Identify which cell holds the provided text, then report its (x, y) central coordinate. 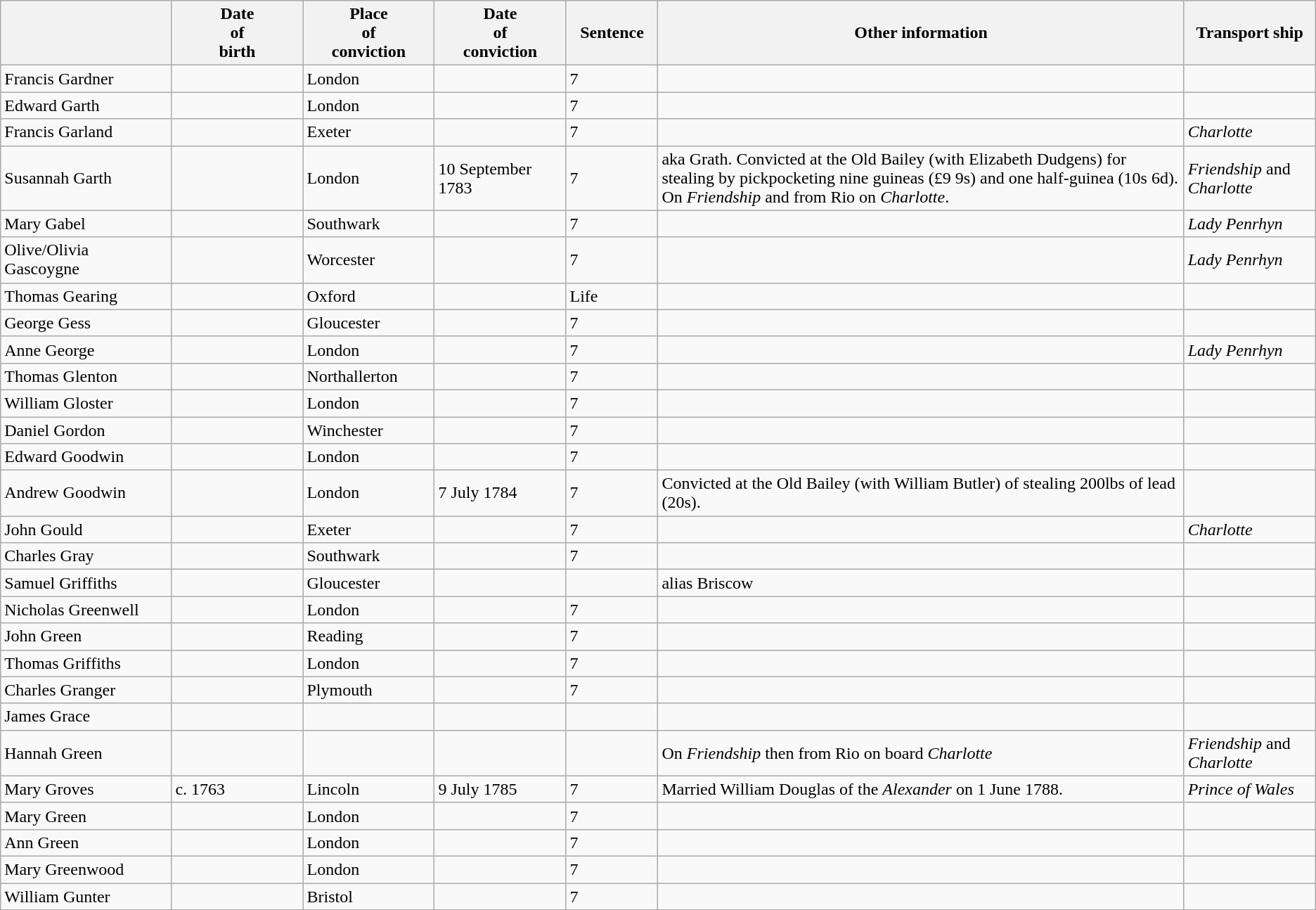
c. 1763 (238, 789)
Ann Green (86, 842)
Worcester (368, 260)
Charles Gray (86, 556)
Mary Green (86, 816)
Thomas Gearing (86, 296)
7 July 1784 (501, 494)
James Grace (86, 717)
Lincoln (368, 789)
10 September 1783 (501, 178)
Edward Garth (86, 105)
Mary Groves (86, 789)
alias Briscow (921, 583)
Bristol (368, 897)
Nicholas Greenwell (86, 610)
Thomas Griffiths (86, 663)
William Gunter (86, 897)
Daniel Gordon (86, 430)
Life (612, 296)
Transport ship (1250, 33)
Convicted at the Old Bailey (with William Butler) of stealing 200lbs of lead (20s). (921, 494)
Francis Gardner (86, 79)
Susannah Garth (86, 178)
Olive/Olivia Gascoygne (86, 260)
9 July 1785 (501, 789)
Married William Douglas of the Alexander on 1 June 1788. (921, 789)
John Green (86, 636)
Reading (368, 636)
On Friendship then from Rio on board Charlotte (921, 752)
George Gess (86, 323)
Winchester (368, 430)
Oxford (368, 296)
Thomas Glenton (86, 376)
Plymouth (368, 690)
Andrew Goodwin (86, 494)
Other information (921, 33)
Mary Gabel (86, 224)
Prince of Wales (1250, 789)
Edward Goodwin (86, 457)
Mary Greenwood (86, 869)
Dateofbirth (238, 33)
Placeofconviction (368, 33)
Hannah Green (86, 752)
Northallerton (368, 376)
Anne George (86, 350)
Francis Garland (86, 132)
Dateofconviction (501, 33)
Samuel Griffiths (86, 583)
Charles Granger (86, 690)
William Gloster (86, 403)
John Gould (86, 530)
Sentence (612, 33)
